Locate the cell with the specified text and output its [x, y] center coordinate. 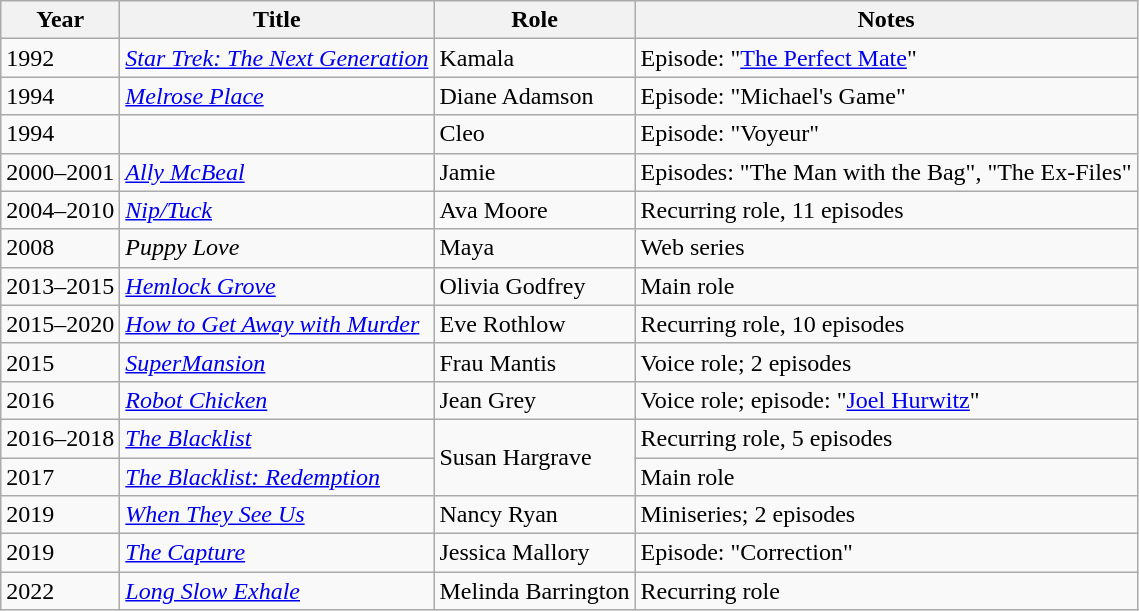
The Capture [277, 553]
Recurring role [886, 591]
Robot Chicken [277, 400]
Nip/Tuck [277, 210]
Ally McBeal [277, 172]
2008 [60, 248]
How to Get Away with Murder [277, 324]
Recurring role, 10 episodes [886, 324]
Web series [886, 248]
2016–2018 [60, 438]
Episode: "The Perfect Mate" [886, 58]
2004–2010 [60, 210]
The Blacklist: Redemption [277, 477]
Recurring role, 5 episodes [886, 438]
Eve Rothlow [534, 324]
SuperMansion [277, 362]
The Blacklist [277, 438]
Maya [534, 248]
Star Trek: The Next Generation [277, 58]
Episode: "Voyeur" [886, 134]
Year [60, 20]
Role [534, 20]
2013–2015 [60, 286]
Voice role; 2 episodes [886, 362]
Nancy Ryan [534, 515]
Kamala [534, 58]
Hemlock Grove [277, 286]
Title [277, 20]
Episode: "Michael's Game" [886, 96]
2015–2020 [60, 324]
Melinda Barrington [534, 591]
Melrose Place [277, 96]
Frau Mantis [534, 362]
Notes [886, 20]
Jessica Mallory [534, 553]
Recurring role, 11 episodes [886, 210]
Jamie [534, 172]
Miniseries; 2 episodes [886, 515]
2015 [60, 362]
2016 [60, 400]
2017 [60, 477]
When They See Us [277, 515]
Olivia Godfrey [534, 286]
2000–2001 [60, 172]
Cleo [534, 134]
2022 [60, 591]
Diane Adamson [534, 96]
Voice role; episode: "Joel Hurwitz" [886, 400]
Puppy Love [277, 248]
1992 [60, 58]
Episodes: "The Man with the Bag", "The Ex-Files" [886, 172]
Ava Moore [534, 210]
Long Slow Exhale [277, 591]
Susan Hargrave [534, 457]
Jean Grey [534, 400]
Episode: "Correction" [886, 553]
